Determine the [x, y] coordinate at the center of the cell enclosing the given text.  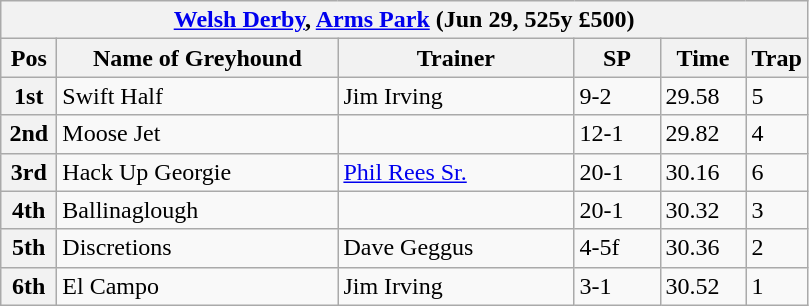
4 [776, 134]
Time [703, 58]
El Campo [198, 286]
30.32 [703, 210]
Dave Geggus [456, 248]
5th [29, 248]
Phil Rees Sr. [456, 172]
1 [776, 286]
Pos [29, 58]
Name of Greyhound [198, 58]
5 [776, 96]
30.36 [703, 248]
30.16 [703, 172]
6 [776, 172]
Trainer [456, 58]
12-1 [617, 134]
4-5f [617, 248]
30.52 [703, 286]
Discretions [198, 248]
2nd [29, 134]
Trap [776, 58]
1st [29, 96]
4th [29, 210]
29.58 [703, 96]
Hack Up Georgie [198, 172]
SP [617, 58]
Ballinaglough [198, 210]
Moose Jet [198, 134]
9-2 [617, 96]
3-1 [617, 286]
3rd [29, 172]
Welsh Derby, Arms Park (Jun 29, 525y £500) [404, 20]
6th [29, 286]
29.82 [703, 134]
2 [776, 248]
3 [776, 210]
Swift Half [198, 96]
